Pinpoint the cell where the given text exists, returning its [x, y] midpoint coordinate. 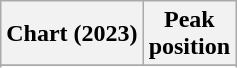
Chart (2023) [72, 34]
Peakposition [189, 34]
